Scan for the cell matching the given text and deliver its (x, y) coordinate at center. 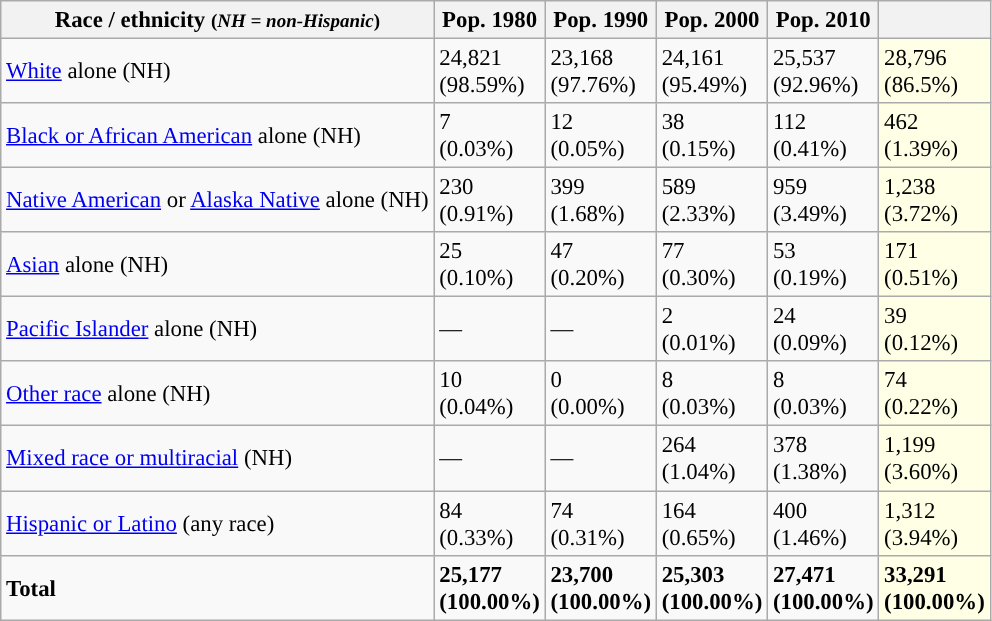
1,199(3.60%) (934, 458)
230(0.91%) (490, 200)
171(0.51%) (934, 264)
12(0.05%) (600, 136)
38(0.15%) (712, 136)
25,177(100.00%) (490, 588)
7(0.03%) (490, 136)
0(0.00%) (600, 394)
164(0.65%) (712, 524)
112(0.41%) (824, 136)
74(0.31%) (600, 524)
1,312(3.94%) (934, 524)
Race / ethnicity (NH = non-Hispanic) (218, 20)
77(0.30%) (712, 264)
Black or African American alone (NH) (218, 136)
Pop. 2000 (712, 20)
462(1.39%) (934, 136)
589(2.33%) (712, 200)
24,161(95.49%) (712, 72)
1,238(3.72%) (934, 200)
378(1.38%) (824, 458)
84(0.33%) (490, 524)
399(1.68%) (600, 200)
33,291(100.00%) (934, 588)
27,471(100.00%) (824, 588)
Pop. 1980 (490, 20)
24(0.09%) (824, 330)
Pop. 2010 (824, 20)
Pop. 1990 (600, 20)
264(1.04%) (712, 458)
25(0.10%) (490, 264)
White alone (NH) (218, 72)
Pacific Islander alone (NH) (218, 330)
Asian alone (NH) (218, 264)
Mixed race or multiracial (NH) (218, 458)
Total (218, 588)
25,537(92.96%) (824, 72)
400(1.46%) (824, 524)
53(0.19%) (824, 264)
Hispanic or Latino (any race) (218, 524)
959(3.49%) (824, 200)
47(0.20%) (600, 264)
Other race alone (NH) (218, 394)
24,821(98.59%) (490, 72)
23,168(97.76%) (600, 72)
23,700(100.00%) (600, 588)
25,303(100.00%) (712, 588)
28,796(86.5%) (934, 72)
Native American or Alaska Native alone (NH) (218, 200)
2(0.01%) (712, 330)
74(0.22%) (934, 394)
39(0.12%) (934, 330)
10(0.04%) (490, 394)
